From the cell containing the given text, extract its center point as (X, Y) coordinate. 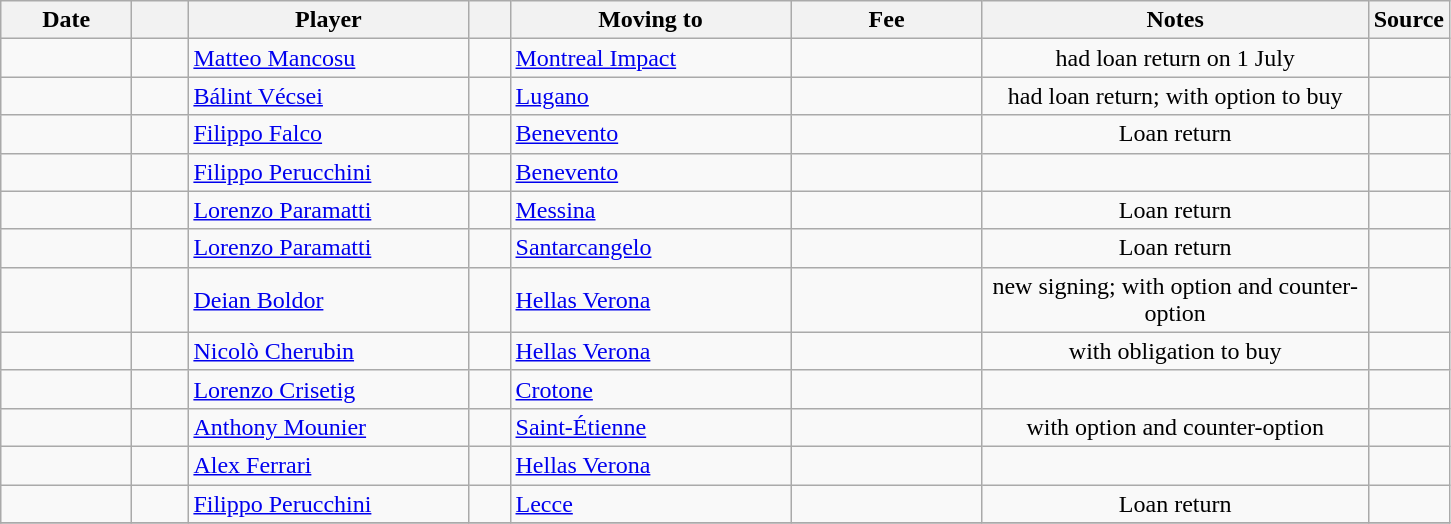
Fee (886, 20)
with obligation to buy (1175, 351)
Filippo Falco (328, 134)
Bálint Vécsei (328, 96)
Messina (650, 210)
Player (328, 20)
with option and counter-option (1175, 427)
Deian Boldor (328, 300)
Matteo Mancosu (328, 58)
Source (1408, 20)
Lecce (650, 503)
Anthony Mounier (328, 427)
Alex Ferrari (328, 465)
Moving to (650, 20)
Date (66, 20)
Santarcangelo (650, 248)
Lorenzo Crisetig (328, 389)
new signing; with option and counter-option (1175, 300)
Crotone (650, 389)
Montreal Impact (650, 58)
Nicolò Cherubin (328, 351)
Saint-Étienne (650, 427)
had loan return; with option to buy (1175, 96)
Lugano (650, 96)
had loan return on 1 July (1175, 58)
Notes (1175, 20)
